Identify which cell holds the provided text, then report its [x, y] central coordinate. 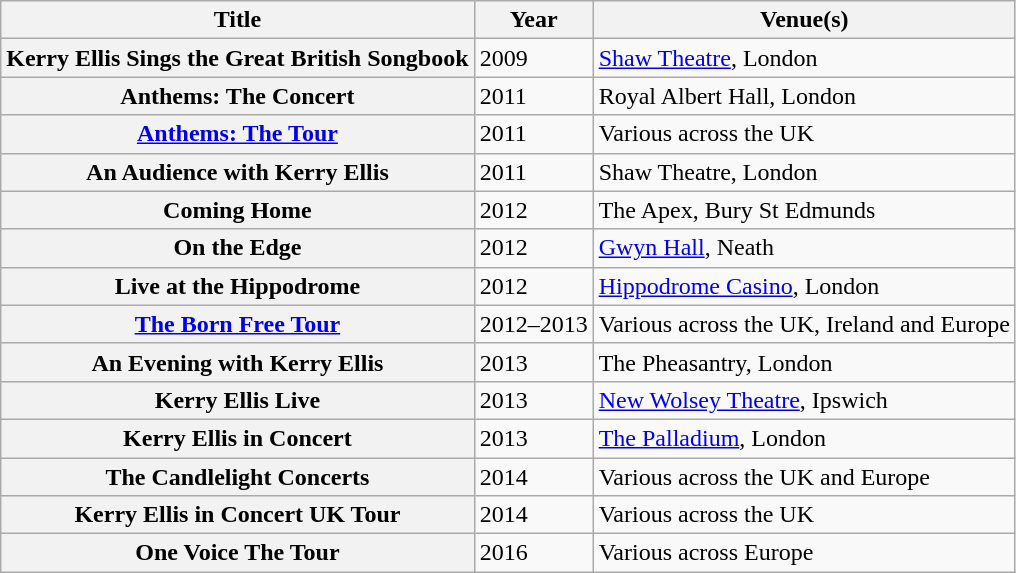
Kerry Ellis Live [238, 400]
An Audience with Kerry Ellis [238, 172]
2009 [534, 58]
Gwyn Hall, Neath [804, 248]
An Evening with Kerry Ellis [238, 362]
Title [238, 20]
Live at the Hippodrome [238, 286]
Royal Albert Hall, London [804, 96]
Venue(s) [804, 20]
On the Edge [238, 248]
The Palladium, London [804, 438]
Kerry Ellis in Concert [238, 438]
Anthems: The Tour [238, 134]
Year [534, 20]
Kerry Ellis Sings the Great British Songbook [238, 58]
The Apex, Bury St Edmunds [804, 210]
The Candlelight Concerts [238, 477]
Various across the UK and Europe [804, 477]
The Born Free Tour [238, 324]
Hippodrome Casino, London [804, 286]
New Wolsey Theatre, Ipswich [804, 400]
2012–2013 [534, 324]
Various across the UK, Ireland and Europe [804, 324]
2016 [534, 553]
One Voice The Tour [238, 553]
Coming Home [238, 210]
Kerry Ellis in Concert UK Tour [238, 515]
Anthems: The Concert [238, 96]
Various across Europe [804, 553]
The Pheasantry, London [804, 362]
